Provide the (X, Y) coordinate of the cell's center where the given text is located.  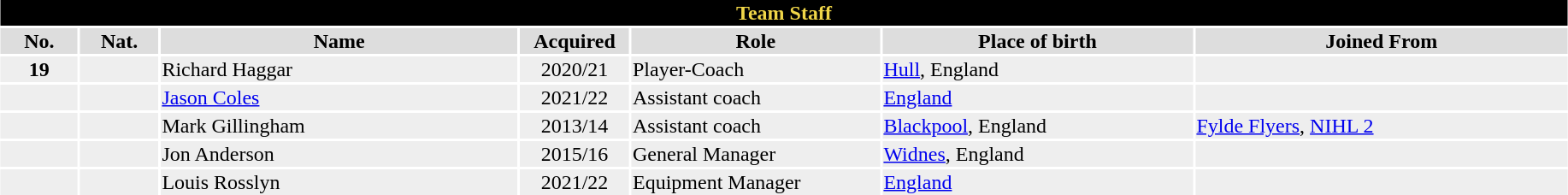
2015/16 (575, 154)
Louis Rosslyn (339, 182)
Player-Coach (755, 69)
Jon Anderson (339, 154)
Blackpool, England (1038, 126)
19 (39, 69)
Nat. (120, 41)
No. (39, 41)
Mark Gillingham (339, 126)
Place of birth (1038, 41)
Equipment Manager (755, 182)
2013/14 (575, 126)
Widnes, England (1038, 154)
Fylde Flyers, NIHL 2 (1382, 126)
General Manager (755, 154)
Name (339, 41)
2020/21 (575, 69)
Richard Haggar (339, 69)
Jason Coles (339, 97)
Joined From (1382, 41)
Hull, England (1038, 69)
Role (755, 41)
Team Staff (783, 13)
Acquired (575, 41)
